Provide the (x, y) coordinate of the cell's center where the given text is located.  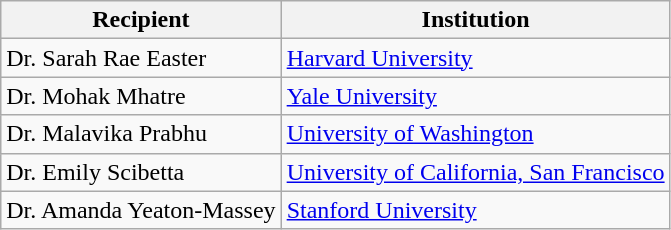
Dr. Amanda Yeaton-Massey (141, 210)
Dr. Sarah Rae Easter (141, 58)
Harvard University (476, 58)
Dr. Malavika Prabhu (141, 134)
Yale University (476, 96)
Institution (476, 20)
University of California, San Francisco (476, 172)
University of Washington (476, 134)
Stanford University (476, 210)
Recipient (141, 20)
Dr. Emily Scibetta (141, 172)
Dr. Mohak Mhatre (141, 96)
